Capture the cell that displays the provided text and extract its (x, y) central coordinate. 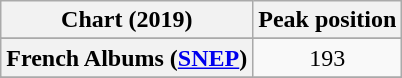
193 (328, 58)
Chart (2019) (127, 20)
French Albums (SNEP) (127, 58)
Peak position (328, 20)
